Output the (X, Y) coordinate of the center of the cell containing the given text.  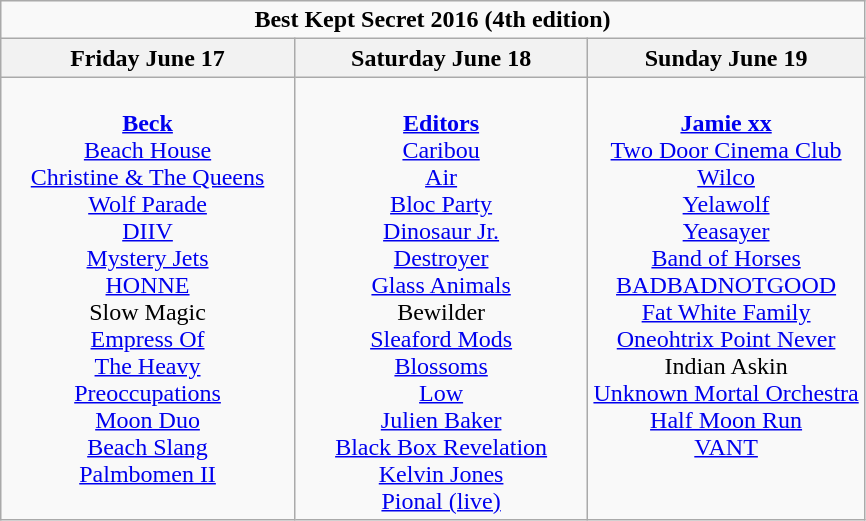
Best Kept Secret 2016 (4th edition) (433, 20)
Saturday June 18 (441, 58)
Sunday June 19 (726, 58)
Friday June 17 (148, 58)
